Find where the given text appears and provide that cell's center as (X, Y) coordinate. 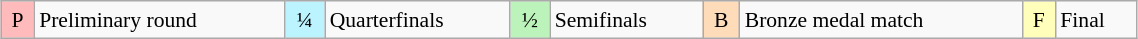
Semifinals (626, 20)
Quarterfinals (418, 20)
Bronze medal match (881, 20)
B (722, 20)
Final (1096, 20)
Preliminary round (160, 20)
¼ (304, 20)
F (1038, 20)
½ (530, 20)
P (18, 20)
